Identify which cell holds the provided text, then report its [X, Y] central coordinate. 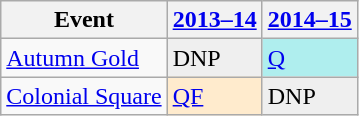
Q [310, 58]
Autumn Gold [84, 58]
2013–14 [214, 20]
Colonial Square [84, 96]
QF [214, 96]
2014–15 [310, 20]
Event [84, 20]
